Determine the [X, Y] coordinate at the center of the cell enclosing the given text.  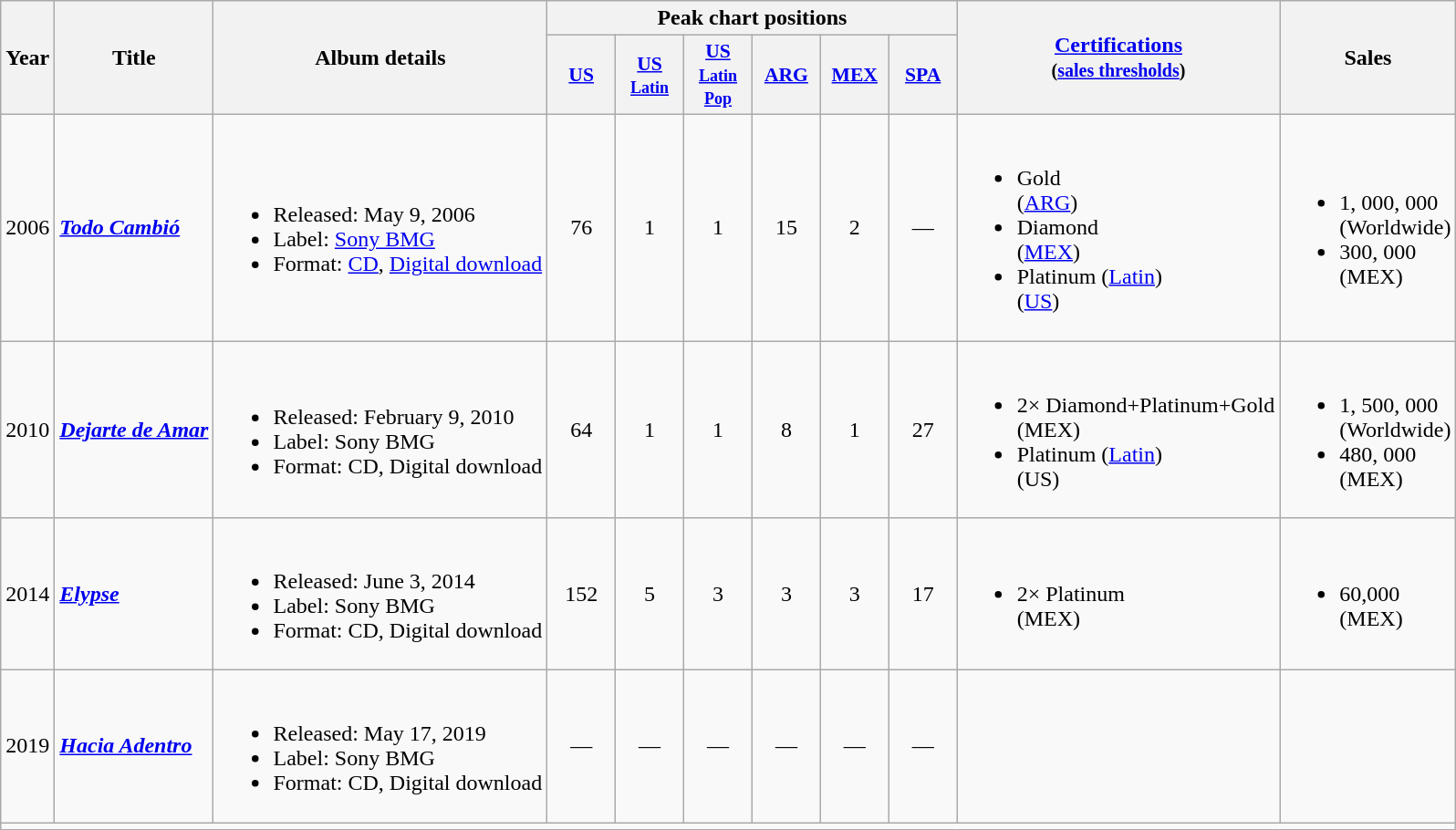
Dejarte de Amar [134, 430]
Certifications(sales thresholds) [1118, 58]
MEX [854, 75]
2006 [27, 227]
2 [854, 227]
USLatin [650, 75]
Peak chart positions [752, 18]
Title [134, 58]
2014 [27, 595]
Sales [1368, 58]
2010 [27, 430]
1, 500, 000(Worldwide)480, 000(MEX) [1368, 430]
US [582, 75]
8 [786, 430]
Released: June 3, 2014Label: Sony BMGFormat: CD, Digital download [380, 595]
Elypse [134, 595]
5 [650, 595]
Todo Cambió [134, 227]
Released: May 17, 2019Label: Sony BMGFormat: CD, Digital download [380, 746]
Gold (ARG)Diamond (MEX)Platinum (Latin)(US) [1118, 227]
17 [923, 595]
2× Platinum (MEX) [1118, 595]
64 [582, 430]
Year [27, 58]
Album details [380, 58]
76 [582, 227]
2× Diamond+Platinum+Gold (MEX)Platinum (Latin)(US) [1118, 430]
1, 000, 000(Worldwide)300, 000(MEX) [1368, 227]
2019 [27, 746]
15 [786, 227]
SPA [923, 75]
27 [923, 430]
Released: February 9, 2010Label: Sony BMGFormat: CD, Digital download [380, 430]
60,000(MEX) [1368, 595]
152 [582, 595]
USLatinPop [719, 75]
ARG [786, 75]
Released: May 9, 2006Label: Sony BMGFormat: CD, Digital download [380, 227]
Hacia Adentro [134, 746]
